Return (x, y) of the center of cell containing provided text 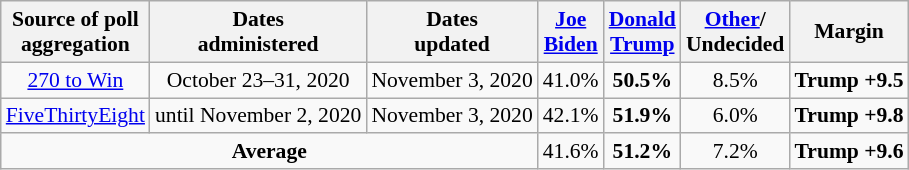
51.9% (642, 116)
7.2% (735, 152)
42.1% (571, 116)
8.5% (735, 80)
FiveThirtyEight (76, 116)
Trump +9.6 (848, 152)
50.5% (642, 80)
Margin (848, 32)
JoeBiden (571, 32)
41.6% (571, 152)
Dates updated (452, 32)
October 23–31, 2020 (258, 80)
until November 2, 2020 (258, 116)
Average (270, 152)
DonaldTrump (642, 32)
Trump +9.5 (848, 80)
270 to Win (76, 80)
Source of pollaggregation (76, 32)
Other/Undecided (735, 32)
Dates administered (258, 32)
Trump +9.8 (848, 116)
41.0% (571, 80)
6.0% (735, 116)
51.2% (642, 152)
